Capture the cell that displays the provided text and extract its (x, y) central coordinate. 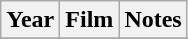
Film (90, 20)
Year (30, 20)
Notes (153, 20)
